Scan for the cell matching the given text and deliver its [X, Y] coordinate at center. 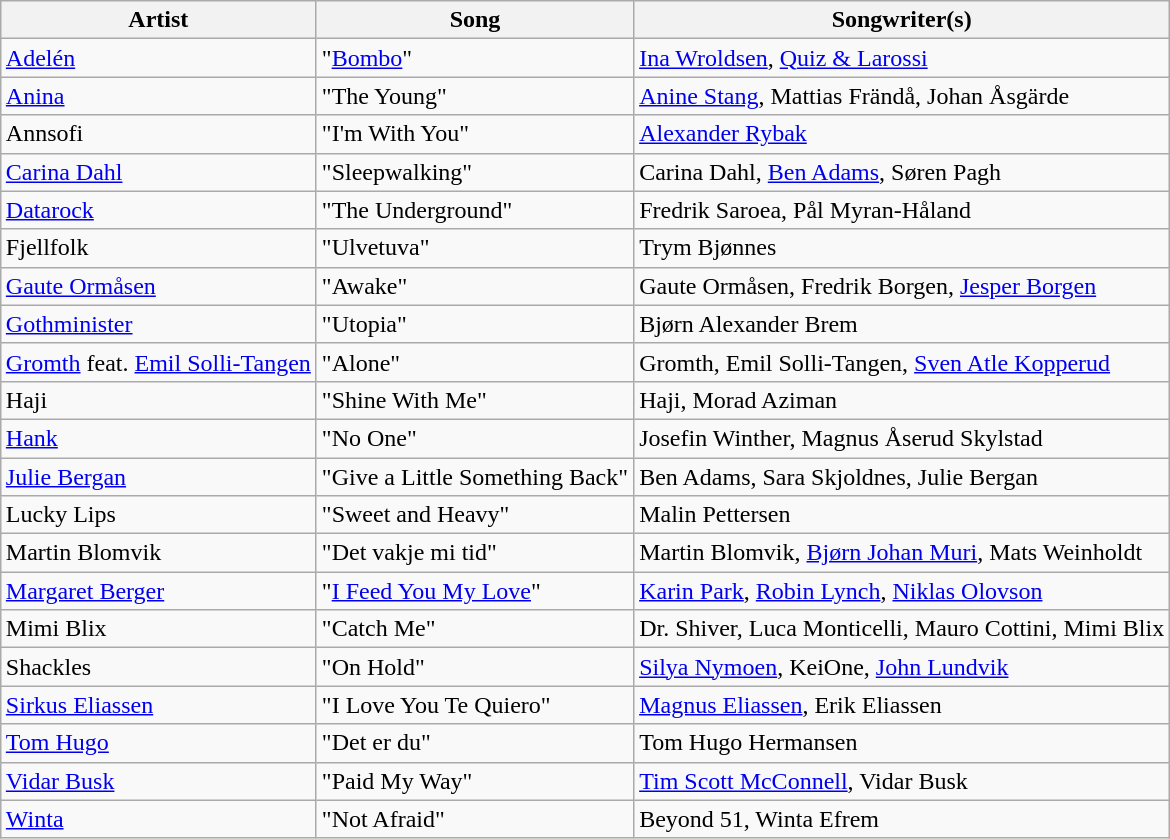
Carina Dahl, Ben Adams, Søren Pagh [902, 172]
Alexander Rybak [902, 134]
Martin Blomvik [158, 553]
"The Underground" [474, 210]
Silya Nymoen, KeiOne, John Lundvik [902, 667]
Anine Stang, Mattias Frändå, Johan Åsgärde [902, 96]
Tim Scott McConnell, Vidar Busk [902, 781]
Hank [158, 438]
Adelén [158, 58]
Haji [158, 400]
Sirkus Eliassen [158, 705]
Annsofi [158, 134]
Artist [158, 20]
"Det vakje mi tid" [474, 553]
Margaret Berger [158, 591]
Josefin Winther, Magnus Åserud Skylstad [902, 438]
Tom Hugo Hermansen [902, 743]
Gromth, Emil Solli-Tangen, Sven Atle Kopperud [902, 362]
"Ulvetuva" [474, 248]
Trym Bjønnes [902, 248]
"Awake" [474, 286]
"Sleepwalking" [474, 172]
"Catch Me" [474, 629]
Anina [158, 96]
Songwriter(s) [902, 20]
"Sweet and Heavy" [474, 515]
Lucky Lips [158, 515]
"I'm With You" [474, 134]
"No One" [474, 438]
Carina Dahl [158, 172]
"Not Afraid" [474, 819]
"Shine With Me" [474, 400]
Gromth feat. Emil Solli-Tangen [158, 362]
Gaute Ormåsen, Fredrik Borgen, Jesper Borgen [902, 286]
Song [474, 20]
"The Young" [474, 96]
"Give a Little Something Back" [474, 477]
Fredrik Saroea, Pål Myran-Håland [902, 210]
Gothminister [158, 324]
"Utopia" [474, 324]
Gaute Ormåsen [158, 286]
Julie Bergan [158, 477]
Ben Adams, Sara Skjoldnes, Julie Bergan [902, 477]
"On Hold" [474, 667]
Datarock [158, 210]
Karin Park, Robin Lynch, Niklas Olovson [902, 591]
Fjellfolk [158, 248]
Haji, Morad Aziman [902, 400]
Bjørn Alexander Brem [902, 324]
Beyond 51, Winta Efrem [902, 819]
Tom Hugo [158, 743]
"Paid My Way" [474, 781]
"I Love You Te Quiero" [474, 705]
Magnus Eliassen, Erik Eliassen [902, 705]
"Bombo" [474, 58]
Winta [158, 819]
"I Feed You My Love" [474, 591]
Vidar Busk [158, 781]
Shackles [158, 667]
"Alone" [474, 362]
Martin Blomvik, Bjørn Johan Muri, Mats Weinholdt [902, 553]
Dr. Shiver, Luca Monticelli, Mauro Cottini, Mimi Blix [902, 629]
Malin Pettersen [902, 515]
"Det er du" [474, 743]
Ina Wroldsen, Quiz & Larossi [902, 58]
Mimi Blix [158, 629]
